Extract the [X, Y] coordinate from the center of the cell holding the provided text.  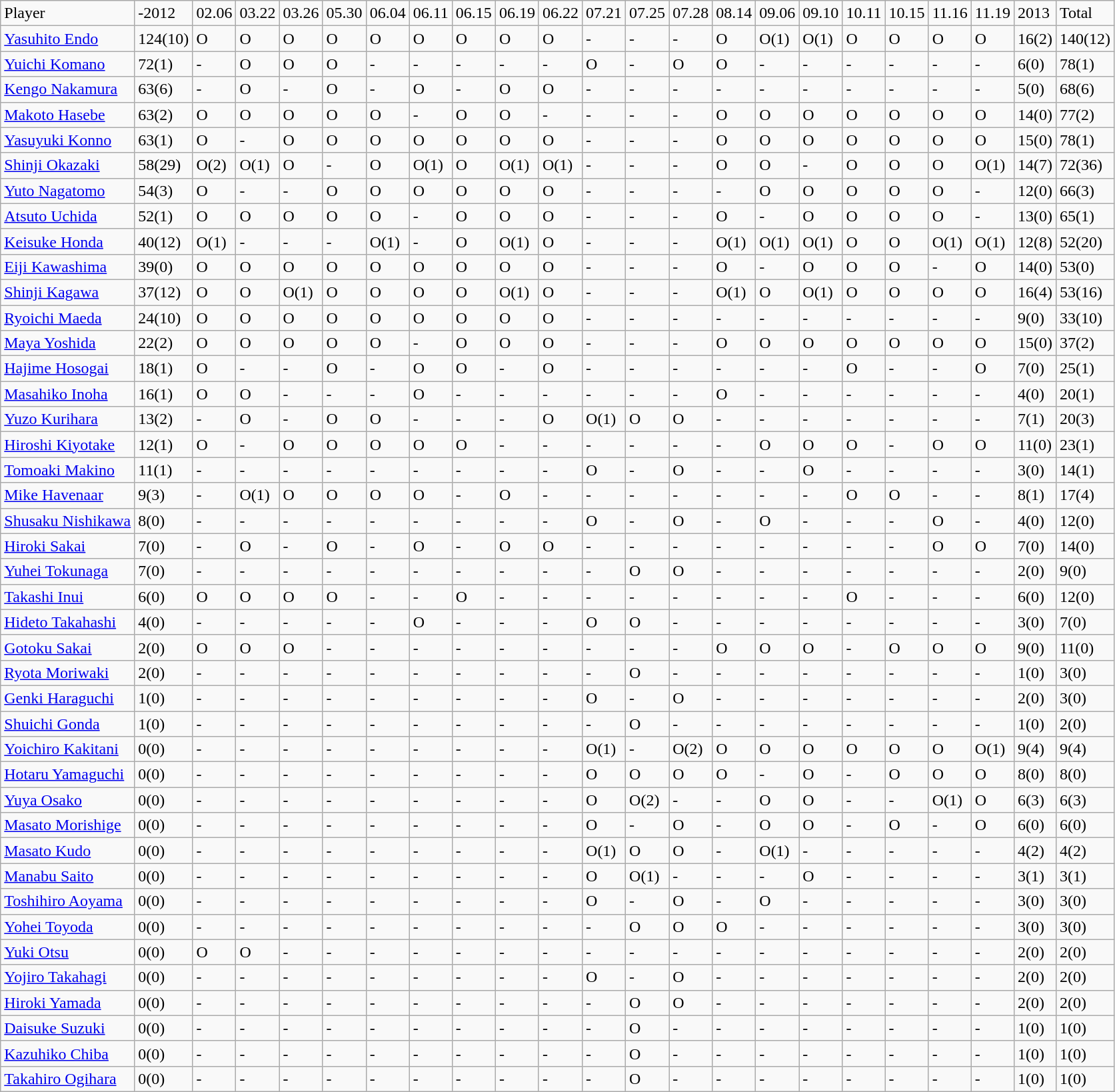
Yojiro Takahagi [68, 977]
Tomoaki Makino [68, 470]
06.15 [473, 13]
Keisuke Honda [68, 241]
06.11 [431, 13]
07.28 [690, 13]
Manabu Saito [68, 876]
14(7) [1034, 165]
Masato Morishige [68, 825]
8(1) [1034, 495]
11.16 [950, 13]
77(2) [1085, 115]
72(1) [164, 64]
Yasuhito Endo [68, 39]
124(10) [164, 39]
Yuto Nagatomo [68, 191]
Ryoichi Maeda [68, 318]
-2012 [164, 13]
03.26 [301, 13]
66(3) [1085, 191]
Yohei Toyoda [68, 927]
Yoichiro Kakitani [68, 749]
Hiroki Yamada [68, 1003]
Daisuke Suzuki [68, 1028]
24(10) [164, 318]
08.14 [734, 13]
Hideto Takahashi [68, 622]
Atsuto Uchida [68, 216]
63(1) [164, 140]
17(4) [1085, 495]
40(12) [164, 241]
06.22 [560, 13]
Hiroshi Kiyotake [68, 445]
65(1) [1085, 216]
07.25 [648, 13]
33(10) [1085, 318]
54(3) [164, 191]
13(0) [1034, 216]
06.04 [388, 13]
Ryota Moriwaki [68, 673]
16(4) [1034, 292]
10.15 [906, 13]
140(12) [1085, 39]
20(1) [1085, 394]
10.11 [864, 13]
16(2) [1034, 39]
06.19 [517, 13]
09.06 [777, 13]
11(1) [164, 470]
20(3) [1085, 419]
63(2) [164, 115]
63(6) [164, 89]
Kazuhiko Chiba [68, 1053]
68(6) [1085, 89]
58(29) [164, 165]
Maya Yoshida [68, 343]
13(2) [164, 419]
16(1) [164, 394]
Toshihiro Aoyama [68, 901]
2013 [1034, 13]
05.30 [344, 13]
Yuichi Komano [68, 64]
22(2) [164, 343]
52(20) [1085, 241]
18(1) [164, 369]
37(2) [1085, 343]
Takahiro Ogihara [68, 1079]
52(1) [164, 216]
Shinji Kagawa [68, 292]
Yuki Otsu [68, 952]
37(12) [164, 292]
Masahiko Inoha [68, 394]
Yuzo Kurihara [68, 419]
53(16) [1085, 292]
Kengo Nakamura [68, 89]
53(0) [1085, 267]
Mike Havenaar [68, 495]
Gotoku Sakai [68, 647]
09.10 [821, 13]
14(1) [1085, 470]
Yuhei Tokunaga [68, 571]
12(8) [1034, 241]
12(1) [164, 445]
Makoto Hasebe [68, 115]
Shusaku Nishikawa [68, 521]
39(0) [164, 267]
Yuya Osako [68, 800]
11.19 [992, 13]
Total [1085, 13]
Yasuyuki Konno [68, 140]
72(36) [1085, 165]
Hotaru Yamaguchi [68, 775]
25(1) [1085, 369]
Genki Haraguchi [68, 698]
Shuichi Gonda [68, 723]
Takashi Inui [68, 597]
Masato Kudo [68, 851]
Player [68, 13]
7(1) [1034, 419]
Shinji Okazaki [68, 165]
Hajime Hosogai [68, 369]
Eiji Kawashima [68, 267]
9(3) [164, 495]
02.06 [215, 13]
03.22 [257, 13]
Hiroki Sakai [68, 546]
5(0) [1034, 89]
23(1) [1085, 445]
07.21 [604, 13]
